Locate the cell with the specified text and output its (X, Y) center coordinate. 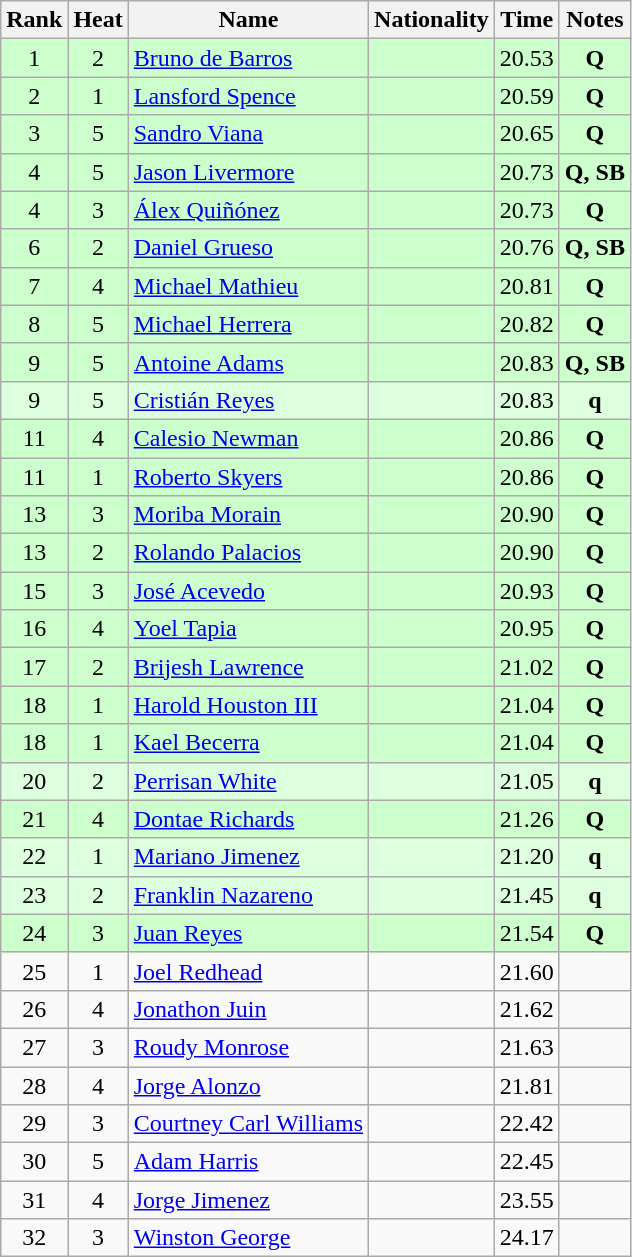
20.65 (526, 134)
17 (34, 667)
21.81 (526, 1085)
Moriba Morain (248, 515)
Rank (34, 20)
15 (34, 591)
Brijesh Lawrence (248, 667)
32 (34, 1238)
Time (526, 20)
20.95 (526, 629)
Notes (594, 20)
21.20 (526, 857)
Juan Reyes (248, 933)
21 (34, 819)
20.81 (526, 286)
Jonathon Juin (248, 1009)
Name (248, 20)
21.45 (526, 895)
30 (34, 1162)
23.55 (526, 1200)
20.59 (526, 96)
21.63 (526, 1047)
21.54 (526, 933)
Adam Harris (248, 1162)
20.93 (526, 591)
6 (34, 248)
Jorge Alonzo (248, 1085)
27 (34, 1047)
Kael Becerra (248, 743)
31 (34, 1200)
22.45 (526, 1162)
Winston George (248, 1238)
Mariano Jimenez (248, 857)
Cristián Reyes (248, 400)
22.42 (526, 1124)
Jason Livermore (248, 172)
7 (34, 286)
Lansford Spence (248, 96)
Nationality (432, 20)
Daniel Grueso (248, 248)
29 (34, 1124)
25 (34, 971)
23 (34, 895)
Courtney Carl Williams (248, 1124)
Dontae Richards (248, 819)
21.60 (526, 971)
20.82 (526, 324)
20.76 (526, 248)
José Acevedo (248, 591)
8 (34, 324)
Franklin Nazareno (248, 895)
Calesio Newman (248, 438)
Heat (98, 20)
21.26 (526, 819)
20 (34, 781)
24 (34, 933)
26 (34, 1009)
Harold Houston III (248, 705)
24.17 (526, 1238)
Joel Redhead (248, 971)
Sandro Viana (248, 134)
Yoel Tapia (248, 629)
Antoine Adams (248, 362)
21.62 (526, 1009)
Jorge Jimenez (248, 1200)
21.05 (526, 781)
20.53 (526, 58)
Perrisan White (248, 781)
Roberto Skyers (248, 477)
22 (34, 857)
16 (34, 629)
Roudy Monrose (248, 1047)
28 (34, 1085)
Rolando Palacios (248, 553)
Álex Quiñónez (248, 210)
Michael Mathieu (248, 286)
Michael Herrera (248, 324)
Bruno de Barros (248, 58)
21.02 (526, 667)
